Return [X, Y] of the center of cell containing provided text 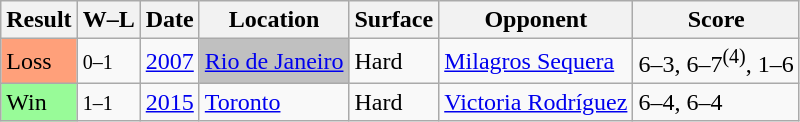
Rio de Janeiro [274, 62]
Opponent [536, 20]
Surface [394, 20]
1–1 [108, 102]
6–3, 6–7(4), 1–6 [716, 62]
Victoria Rodríguez [536, 102]
2007 [170, 62]
Milagros Sequera [536, 62]
Date [170, 20]
6–4, 6–4 [716, 102]
2015 [170, 102]
W–L [108, 20]
0–1 [108, 62]
Toronto [274, 102]
Result [39, 20]
Location [274, 20]
Score [716, 20]
Loss [39, 62]
Win [39, 102]
